Pinpoint the cell where the given text exists, returning its [x, y] midpoint coordinate. 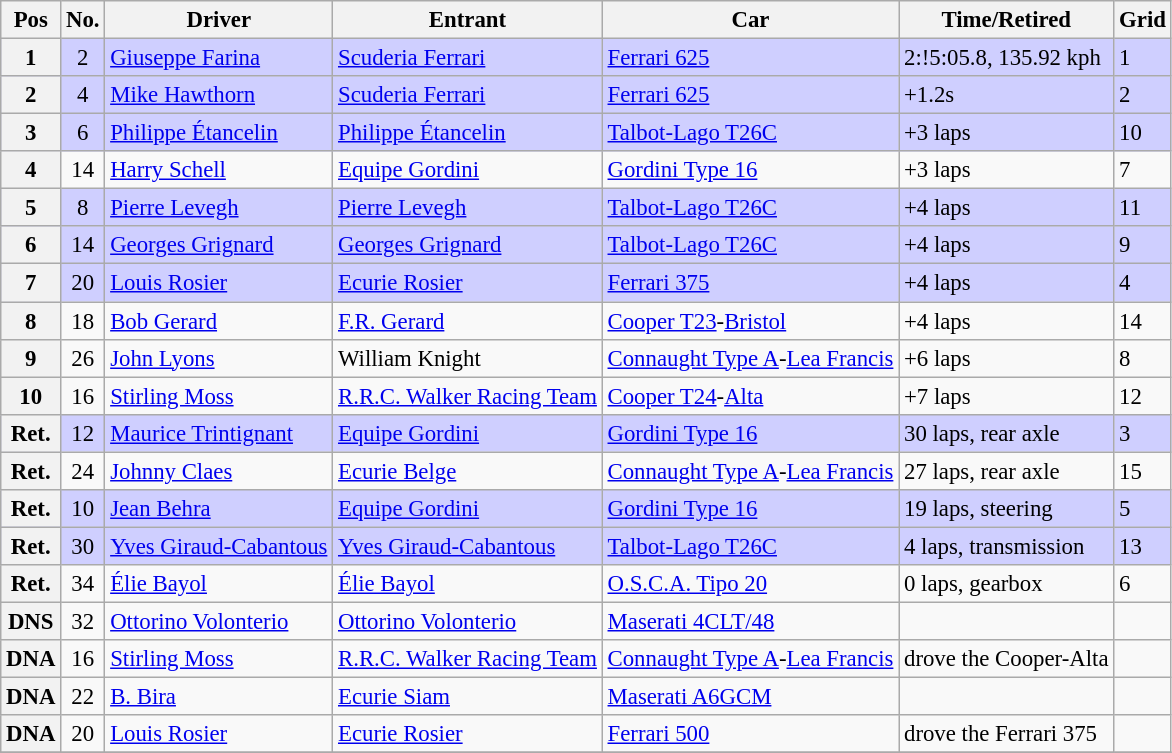
+1.2s [1006, 95]
24 [83, 471]
Mike Hawthorn [219, 95]
+6 laps [1006, 358]
Grid [1142, 20]
drove the Ferrari 375 [1006, 734]
Ecurie Siam [468, 697]
27 laps, rear axle [1006, 471]
DNS [31, 621]
B. Bira [219, 697]
4 laps, transmission [1006, 546]
32 [83, 621]
Entrant [468, 20]
drove the Cooper-Alta [1006, 659]
Ecurie Belge [468, 471]
Harry Schell [219, 170]
11 [1142, 208]
15 [1142, 471]
Maserati A6GCM [750, 697]
John Lyons [219, 358]
22 [83, 697]
Ferrari 375 [750, 283]
19 laps, steering [1006, 509]
O.S.C.A. Tipo 20 [750, 584]
Car [750, 20]
Johnny Claes [219, 471]
0 laps, gearbox [1006, 584]
Giuseppe Farina [219, 58]
Pos [31, 20]
34 [83, 584]
Maurice Trintignant [219, 433]
F.R. Gerard [468, 321]
30 laps, rear axle [1006, 433]
William Knight [468, 358]
Driver [219, 20]
30 [83, 546]
Jean Behra [219, 509]
Ferrari 500 [750, 734]
Time/Retired [1006, 20]
13 [1142, 546]
26 [83, 358]
18 [83, 321]
Bob Gerard [219, 321]
Cooper T23-Bristol [750, 321]
+7 laps [1006, 396]
Maserati 4CLT/48 [750, 621]
No. [83, 20]
2:!5:05.8, 135.92 kph [1006, 58]
Cooper T24-Alta [750, 396]
